Determine the [x, y] coordinate at the center of the cell enclosing the given text.  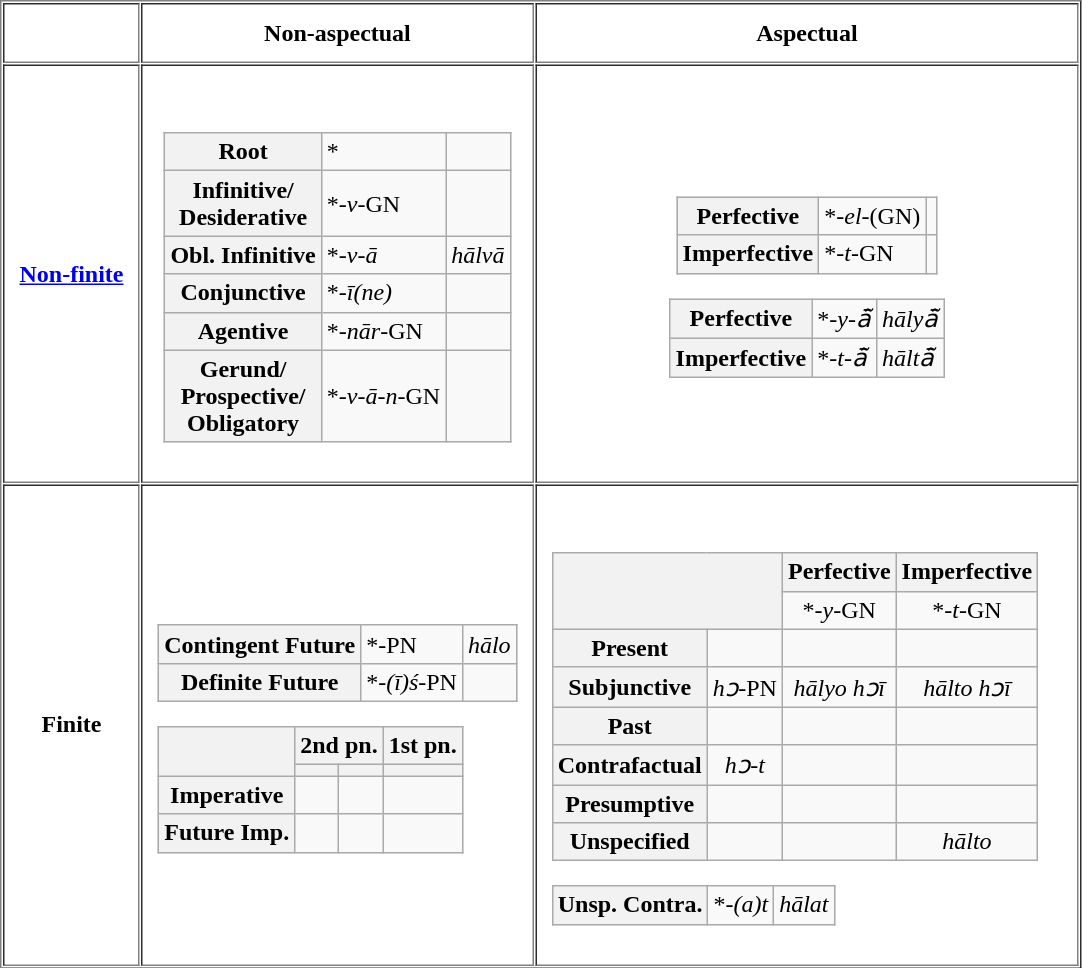
*-(a)t [741, 905]
*-y-GN [839, 610]
Contrafactual [630, 765]
hālvā [478, 255]
Contingent Future [260, 644]
hɔ-t [744, 765]
*-t-ā̃ [844, 358]
*-PN [412, 644]
Infinitive/Desiderative [243, 204]
Past [630, 726]
hālyo hɔī [839, 687]
Non-finite [72, 274]
*-nār-GN [383, 331]
hālyā̃ [910, 319]
Root * Infinitive/Desiderative *-v-GN Obl. Infinitive *-v-ā hālvā Conjunctive *-ī(ne) Agentive *-nār-GN Gerund/Prospective/Obligatory *-v-ā-n-GN [337, 274]
Presumptive [630, 803]
hāltā̃ [910, 358]
Definite Future [260, 682]
Unsp. Contra. [630, 905]
*-v-ā-n-GN [383, 396]
*-v-GN [383, 204]
hālat [804, 905]
2nd pn. [339, 746]
Future Imp. [227, 833]
*-v-ā [383, 255]
*-y-ā̃ [844, 319]
Gerund/Prospective/Obligatory [243, 396]
Unspecified [630, 842]
Perfective *-el-(GN) Imperfective *-t-GN Perfective *-y-ā̃ hālyā̃ Imperfective *-t-ā̃ hāltā̃ [807, 274]
hɔ-PN [744, 687]
hālto [967, 842]
*-ī(ne) [383, 293]
Finite [72, 726]
Conjunctive [243, 293]
Present [630, 648]
Non-aspectual [337, 33]
1st pn. [422, 746]
Aspectual [807, 33]
hālto hɔī [967, 687]
Agentive [243, 331]
Imperative [227, 795]
Contingent Future *-PN hālo Definite Future *-(ī)ś-PN 2nd pn. 1st pn. Imperative Future Imp. [337, 726]
Subjunctive [630, 687]
* [383, 152]
hālo [489, 644]
Obl. Infinitive [243, 255]
*-(ī)ś-PN [412, 682]
Root [243, 152]
*-el-(GN) [872, 216]
